Locate the cell with the specified text and output its [x, y] center coordinate. 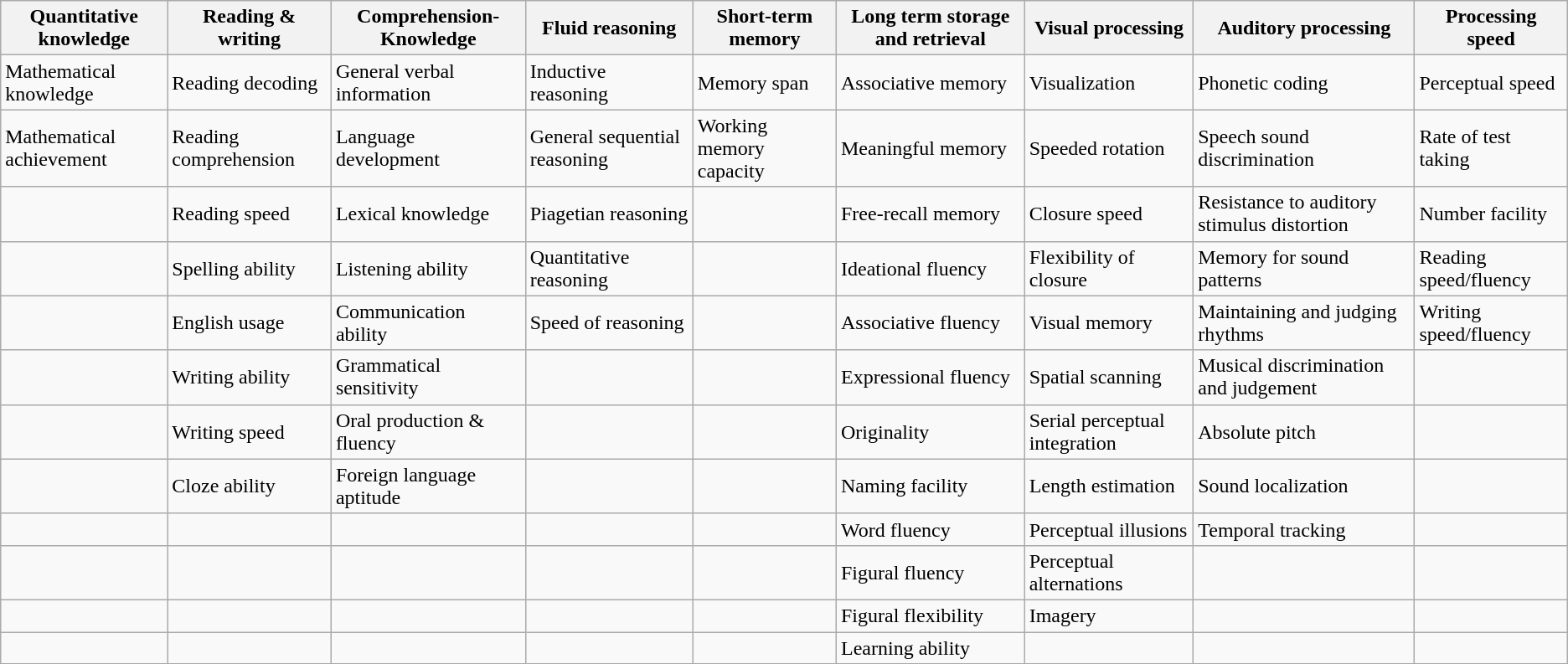
Reading speed [250, 214]
Spatial scanning [1109, 377]
Length estimation [1109, 486]
Piagetian reasoning [609, 214]
Foreign language aptitude [428, 486]
English usage [250, 323]
Originality [930, 432]
Reading comprehension [250, 148]
Associative memory [930, 82]
Working memory capacity [764, 148]
Communication ability [428, 323]
Fluid reasoning [609, 28]
Perceptual alternations [1109, 573]
Visual processing [1109, 28]
Mathematical knowledge [84, 82]
Meaningful memory [930, 148]
Quantitative knowledge [84, 28]
Visual memory [1109, 323]
Resistance to auditory stimulus distortion [1304, 214]
Word fluency [930, 529]
Reading speed/fluency [1491, 268]
Grammatical sensitivity [428, 377]
Number facility [1491, 214]
Speed of reasoning [609, 323]
Reading & writing [250, 28]
Maintaining and judging rhythms [1304, 323]
Memory for sound patterns [1304, 268]
Imagery [1109, 615]
Quantitative reasoning [609, 268]
Speeded rotation [1109, 148]
Expressional fluency [930, 377]
Visualization [1109, 82]
Closure speed [1109, 214]
Absolute pitch [1304, 432]
Long term storage and retrieval [930, 28]
Learning ability [930, 647]
Writing speed [250, 432]
Mathematical achievement [84, 148]
Musical discrimination and judgement [1304, 377]
Language development [428, 148]
Memory span [764, 82]
Oral production & fluency [428, 432]
Flexibility of closure [1109, 268]
Phonetic coding [1304, 82]
General verbal information [428, 82]
Perceptual illusions [1109, 529]
Processing speed [1491, 28]
Associative fluency [930, 323]
Figural fluency [930, 573]
Cloze ability [250, 486]
Free-recall memory [930, 214]
Naming facility [930, 486]
Figural flexibility [930, 615]
Perceptual speed [1491, 82]
Ideational fluency [930, 268]
Sound localization [1304, 486]
Rate of test taking [1491, 148]
Writing speed/fluency [1491, 323]
Listening ability [428, 268]
Reading decoding [250, 82]
Comprehension-Knowledge [428, 28]
General sequential reasoning [609, 148]
Spelling ability [250, 268]
Short-term memory [764, 28]
Temporal tracking [1304, 529]
Writing ability [250, 377]
Speech sound discrimination [1304, 148]
Auditory processing [1304, 28]
Inductive reasoning [609, 82]
Lexical knowledge [428, 214]
Serial perceptual integration [1109, 432]
